Scan for the cell matching the given text and deliver its [X, Y] coordinate at center. 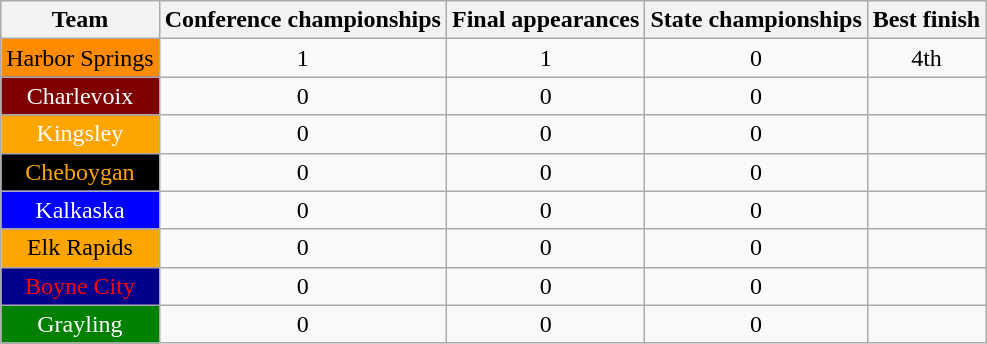
Team [80, 20]
Boyne City [80, 286]
Grayling [80, 324]
Conference championships [302, 20]
Harbor Springs [80, 58]
Best finish [926, 20]
Charlevoix [80, 96]
4th [926, 58]
Elk Rapids [80, 248]
Kingsley [80, 134]
Kalkaska [80, 210]
Final appearances [545, 20]
Cheboygan [80, 172]
State championships [756, 20]
